Find where the given text appears and provide that cell's center as (X, Y) coordinate. 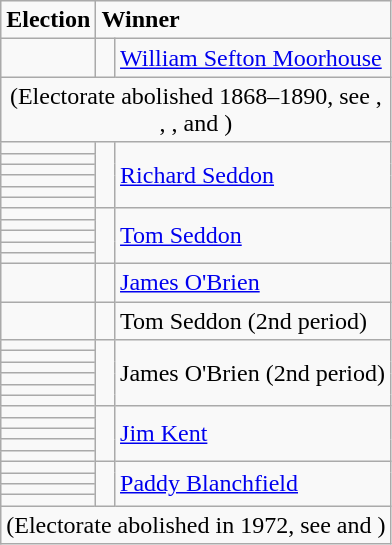
Paddy Blanchfield (253, 483)
James O'Brien (253, 283)
(Electorate abolished 1868–1890, see , , , and ) (196, 110)
Jim Kent (253, 434)
Richard Seddon (253, 175)
Tom Seddon (2nd period) (253, 321)
Winner (244, 20)
Election (48, 20)
Tom Seddon (253, 236)
William Sefton Moorhouse (253, 58)
(Electorate abolished in 1972, see and ) (196, 525)
James O'Brien (2nd period) (253, 373)
